Output the (x, y) coordinate of the center of the cell containing the given text.  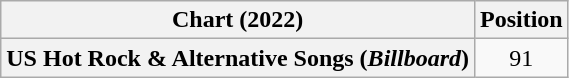
US Hot Rock & Alternative Songs (Billboard) (238, 58)
Position (521, 20)
Chart (2022) (238, 20)
91 (521, 58)
